Scan for the cell matching the given text and deliver its [x, y] coordinate at center. 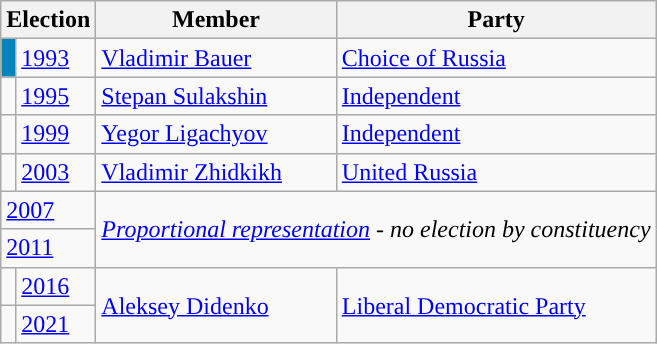
Yegor Ligachyov [216, 134]
2021 [56, 324]
Party [496, 20]
Choice of Russia [496, 58]
1993 [56, 58]
United Russia [496, 172]
Proportional representation - no election by constituency [376, 229]
Aleksey Didenko [216, 305]
2007 [48, 210]
2016 [56, 286]
Liberal Democratic Party [496, 305]
Election [48, 20]
1999 [56, 134]
1995 [56, 96]
Member [216, 20]
Vladimir Zhidkikh [216, 172]
Vladimir Bauer [216, 58]
Stepan Sulakshin [216, 96]
2011 [48, 248]
2003 [56, 172]
